Return the [x, y] coordinate for the center point of the cell that contains the specified text.  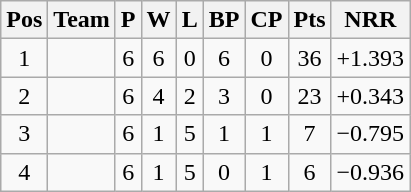
NRR [370, 20]
BP [224, 20]
Pos [24, 20]
23 [310, 96]
CP [266, 20]
+0.343 [370, 96]
Team [82, 20]
W [158, 20]
−0.936 [370, 172]
Pts [310, 20]
36 [310, 58]
L [190, 20]
7 [310, 134]
P [128, 20]
−0.795 [370, 134]
+1.393 [370, 58]
